Capture the cell that displays the provided text and extract its [X, Y] central coordinate. 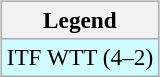
Legend [80, 20]
ITF WTT (4–2) [80, 57]
